Pinpoint the cell where the given text exists, returning its [x, y] midpoint coordinate. 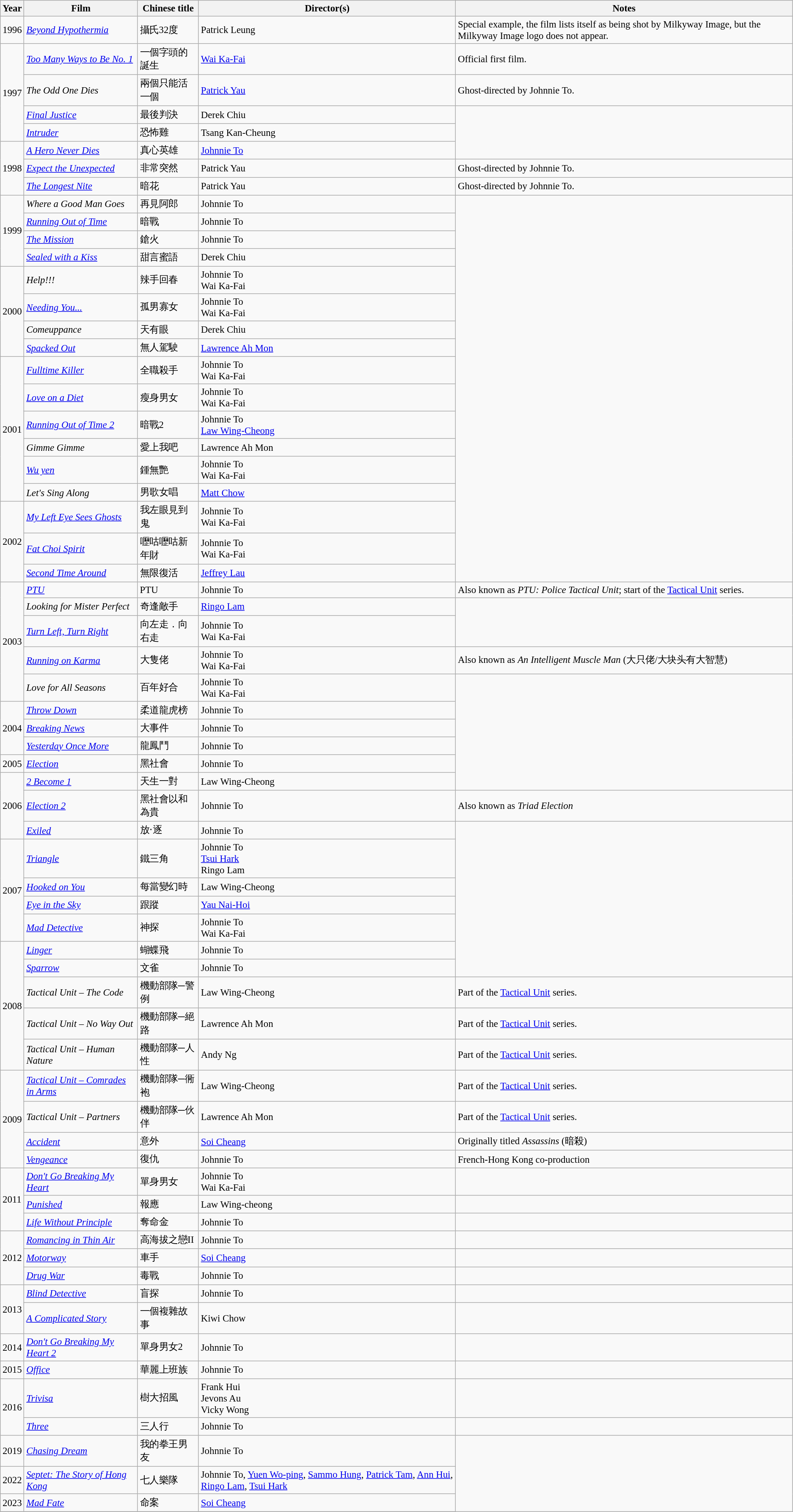
神探 [168, 928]
2002 [12, 542]
文雀 [168, 968]
大隻佬 [168, 660]
我的拳王男友 [168, 1451]
Director(s) [327, 8]
2 Become 1 [81, 781]
Spacked Out [81, 348]
2003 [12, 641]
Sealed with a Kiss [81, 257]
The Mission [81, 240]
毒戰 [168, 1276]
Breaking News [81, 728]
A Complicated Story [81, 1318]
Love for All Seasons [81, 687]
Where a Good Man Goes [81, 204]
樹大招風 [168, 1398]
2005 [12, 764]
The Odd One Dies [81, 91]
2008 [12, 1006]
Kiwi Chow [327, 1318]
2023 [12, 1503]
2022 [12, 1480]
Needing You... [81, 307]
Drug War [81, 1276]
Wai Ka-Fai [327, 59]
A Hero Never Dies [81, 150]
Mad Fate [81, 1503]
Punished [81, 1204]
Yau Nai-Hoi [327, 905]
Tactical Unit – Partners [81, 1117]
Expect the Unexpected [81, 168]
2004 [12, 728]
Linger [81, 950]
Chasing Dream [81, 1451]
2012 [12, 1258]
2013 [12, 1309]
天生一對 [168, 781]
Love on a Diet [81, 398]
向左走．向右走 [168, 631]
瘦身男女 [168, 398]
Also known as PTU: Police Tactical Unit; start of the Tactical Unit series. [624, 590]
Tactical Unit – No Way Out [81, 1024]
2007 [12, 890]
再見阿郎 [168, 204]
嚦咕嚦咕新年財 [168, 549]
2016 [12, 1407]
Running on Karma [81, 660]
Tactical Unit – Human Nature [81, 1055]
Let's Sing Along [81, 493]
2019 [12, 1451]
Intruder [81, 132]
1999 [12, 231]
每當變幻時 [168, 887]
單身男女 [168, 1182]
鎗火 [168, 240]
Official first film. [624, 59]
1998 [12, 168]
高海拔之戀II [168, 1240]
報應 [168, 1204]
Wu yen [81, 470]
鐵三角 [168, 859]
Blind Detective [81, 1294]
大事件 [168, 728]
全職殺手 [168, 371]
辣手回春 [168, 280]
愛上我吧 [168, 447]
暗戰2 [168, 425]
Exiled [81, 830]
Tsang Kan-Cheung [327, 132]
Septet: The Story of Hong Kong [81, 1480]
暗花 [168, 186]
Turn Left, Turn Right [81, 631]
Johnnie ToTsui HarkRingo Lam [327, 859]
Also known as Triad Election [624, 806]
Chinese title [168, 8]
2001 [12, 429]
放‧逐 [168, 830]
Romancing in Thin Air [81, 1240]
Don't Go Breaking My Heart 2 [81, 1347]
Special example, the film lists itself as being shot by Milkyway Image, but the Milkyway Image logo does not appear. [624, 30]
Fat Choi Spirit [81, 549]
Eye in the Sky [81, 905]
恐怖雞 [168, 132]
無限復活 [168, 573]
My Left Eye Sees Ghosts [81, 517]
Running Out of Time 2 [81, 425]
天有眼 [168, 330]
兩個只能活一個 [168, 91]
Ringo Lam [327, 607]
Vengeance [81, 1159]
Year [12, 8]
2015 [12, 1370]
Help!!! [81, 280]
Notes [624, 8]
1997 [12, 92]
奇逢敵手 [168, 607]
一個複雜故事 [168, 1318]
Motorway [81, 1258]
最後判決 [168, 115]
Throw Down [81, 710]
Triangle [81, 859]
2006 [12, 806]
Three [81, 1426]
Accident [81, 1142]
The Longest Nite [81, 186]
蝴蝶飛 [168, 950]
非常突然 [168, 168]
奪命金 [168, 1222]
機動部隊─絕路 [168, 1024]
黑社會以和為貴 [168, 806]
孤男寡女 [168, 307]
機動部隊─警例 [168, 993]
七人樂隊 [168, 1480]
Looking for Mister Perfect [81, 607]
Patrick Leung [327, 30]
Law Wing-cheong [327, 1204]
男歌女唱 [168, 493]
Frank Hui Jevons Au Vicky Wong [327, 1398]
Election [81, 764]
Johnnie ToLaw Wing-Cheong [327, 425]
Yesterday Once More [81, 746]
柔道龍虎榜 [168, 710]
Hooked on You [81, 887]
Matt Chow [327, 493]
Second Time Around [81, 573]
意外 [168, 1142]
Tactical Unit – Comrades in Arms [81, 1086]
Tactical Unit – The Code [81, 993]
Johnnie To, Yuen Wo-ping, Sammo Hung, Patrick Tam, Ann Hui, Ringo Lam, Tsui Hark [327, 1480]
盲探 [168, 1294]
2011 [12, 1200]
鍾無艷 [168, 470]
French-Hong Kong co-production [624, 1159]
Life Without Principle [81, 1222]
Mad Detective [81, 928]
Film [81, 8]
Fulltime Killer [81, 371]
單身男女2 [168, 1347]
暗戰 [168, 222]
Also known as An Intelligent Muscle Man (大只佬/大块头有大智慧) [624, 660]
Election 2 [81, 806]
跟蹤 [168, 905]
Comeuppance [81, 330]
Running Out of Time [81, 222]
Beyond Hypothermia [81, 30]
攝氏32度 [168, 30]
百年好合 [168, 687]
我左眼見到鬼 [168, 517]
車手 [168, 1258]
Gimme Gimme [81, 447]
Too Many Ways to Be No. 1 [81, 59]
黑社會 [168, 764]
復仇 [168, 1159]
無人駕駛 [168, 348]
命案 [168, 1503]
一個字頭的誕生 [168, 59]
2009 [12, 1119]
真心英雄 [168, 150]
Don't Go Breaking My Heart [81, 1182]
Sparrow [81, 968]
Office [81, 1370]
機動部隊─衕袍 [168, 1086]
機動部隊─人性 [168, 1055]
Trivisa [81, 1398]
Andy Ng [327, 1055]
Jeffrey Lau [327, 573]
機動部隊─伙伴 [168, 1117]
甜言蜜語 [168, 257]
華麗上班族 [168, 1370]
2014 [12, 1347]
三人行 [168, 1426]
Originally titled Assassins (暗殺) [624, 1142]
Final Justice [81, 115]
1996 [12, 30]
2000 [12, 312]
龍鳳鬥 [168, 746]
